Detect which cell encompasses the target text, then output its (X, Y) center coordinate. 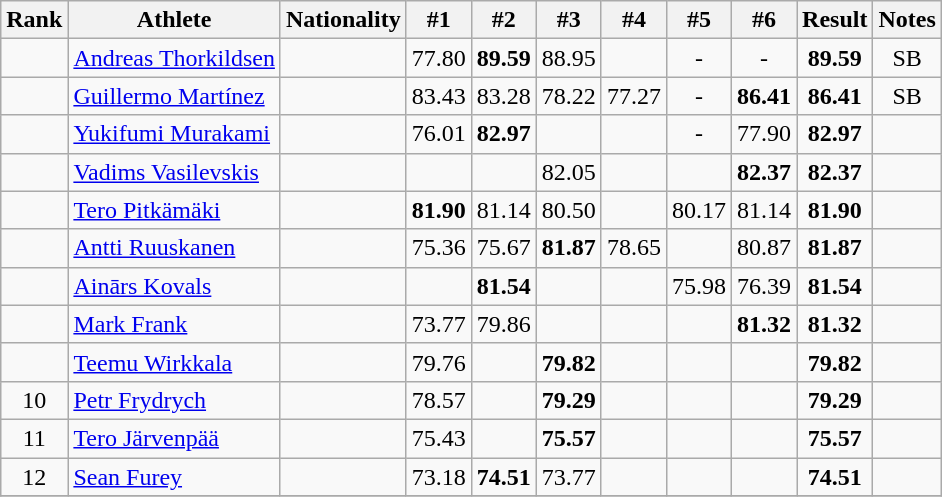
Notes (907, 20)
#2 (504, 20)
Tero Pitkämäki (174, 210)
Andreas Thorkildsen (174, 58)
73.18 (438, 477)
#5 (698, 20)
Ainārs Kovals (174, 286)
80.50 (568, 210)
10 (34, 400)
77.80 (438, 58)
Guillermo Martínez (174, 96)
Vadims Vasilevskis (174, 172)
Nationality (343, 20)
Rank (34, 20)
12 (34, 477)
Petr Frydrych (174, 400)
75.67 (504, 248)
76.39 (764, 286)
Tero Järvenpää (174, 438)
75.98 (698, 286)
78.65 (634, 248)
Yukifumi Murakami (174, 134)
#4 (634, 20)
Antti Ruuskanen (174, 248)
75.43 (438, 438)
Mark Frank (174, 324)
80.17 (698, 210)
Athlete (174, 20)
79.86 (504, 324)
#1 (438, 20)
76.01 (438, 134)
77.90 (764, 134)
82.05 (568, 172)
80.87 (764, 248)
Teemu Wirkkala (174, 362)
88.95 (568, 58)
78.22 (568, 96)
78.57 (438, 400)
Result (835, 20)
Sean Furey (174, 477)
11 (34, 438)
75.36 (438, 248)
83.43 (438, 96)
77.27 (634, 96)
79.76 (438, 362)
#6 (764, 20)
#3 (568, 20)
83.28 (504, 96)
